Provide the [X, Y] coordinate of the cell's center where the given text is located.  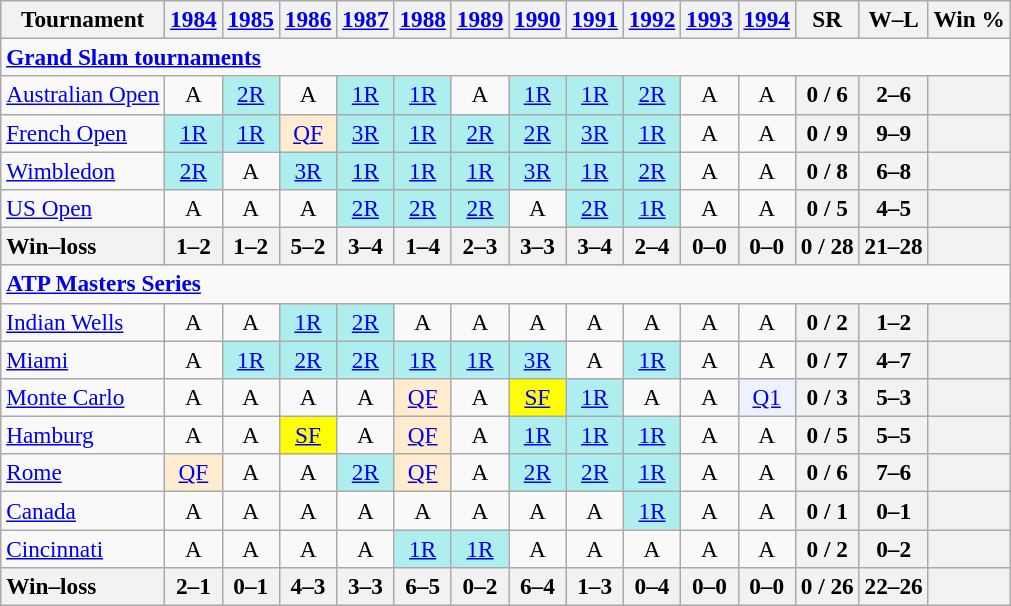
0 / 28 [827, 246]
Indian Wells [83, 322]
1–3 [594, 586]
22–26 [894, 586]
Miami [83, 359]
2–4 [652, 246]
0 / 1 [827, 510]
SR [827, 19]
6–4 [538, 586]
Rome [83, 473]
2–1 [194, 586]
1–4 [422, 246]
1986 [308, 19]
ATP Masters Series [506, 284]
Q1 [766, 397]
Hamburg [83, 435]
1987 [366, 19]
Cincinnati [83, 548]
0 / 26 [827, 586]
4–5 [894, 208]
1988 [422, 19]
Canada [83, 510]
Tournament [83, 19]
21–28 [894, 246]
Australian Open [83, 95]
Wimbledon [83, 170]
1991 [594, 19]
1992 [652, 19]
4–3 [308, 586]
W–L [894, 19]
Win % [969, 19]
1989 [480, 19]
US Open [83, 208]
6–8 [894, 170]
7–6 [894, 473]
1993 [710, 19]
French Open [83, 133]
2–3 [480, 246]
0 / 3 [827, 397]
0 / 9 [827, 133]
2–6 [894, 95]
0 / 7 [827, 359]
0–4 [652, 586]
1985 [250, 19]
6–5 [422, 586]
9–9 [894, 133]
5–2 [308, 246]
1990 [538, 19]
1994 [766, 19]
1984 [194, 19]
Monte Carlo [83, 397]
Grand Slam tournaments [506, 57]
5–3 [894, 397]
5–5 [894, 435]
0 / 8 [827, 170]
4–7 [894, 359]
